From the cell containing the given text, extract its center point as (x, y) coordinate. 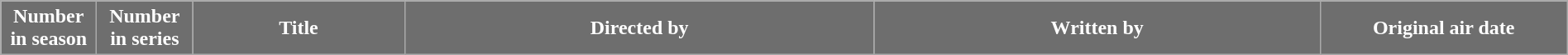
Numberin season (49, 28)
Written by (1097, 28)
Original air date (1444, 28)
Numberin series (145, 28)
Directed by (639, 28)
Title (299, 28)
